Detect which cell encompasses the target text, then output its (x, y) center coordinate. 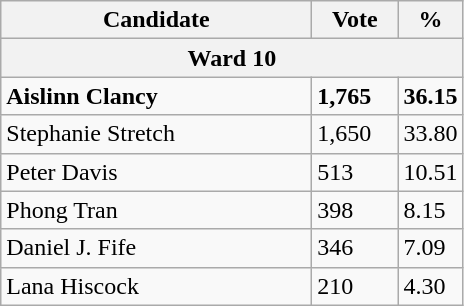
8.15 (430, 210)
4.30 (430, 286)
398 (355, 210)
Daniel J. Fife (156, 248)
Aislinn Clancy (156, 96)
Peter Davis (156, 172)
Candidate (156, 20)
% (430, 20)
Stephanie Stretch (156, 134)
10.51 (430, 172)
Phong Tran (156, 210)
33.80 (430, 134)
346 (355, 248)
7.09 (430, 248)
513 (355, 172)
210 (355, 286)
Lana Hiscock (156, 286)
Vote (355, 20)
36.15 (430, 96)
1,765 (355, 96)
1,650 (355, 134)
Ward 10 (232, 58)
